Provide the (x, y) coordinate of the cell's center where the given text is located.  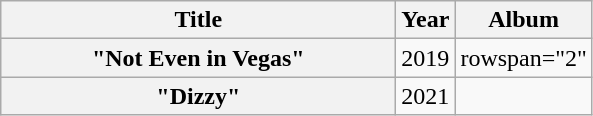
2019 (426, 58)
Title (198, 20)
rowspan="2" (524, 58)
"Dizzy" (198, 96)
2021 (426, 96)
Year (426, 20)
Album (524, 20)
"Not Even in Vegas" (198, 58)
